Find where the given text appears and provide that cell's center as [X, Y] coordinate. 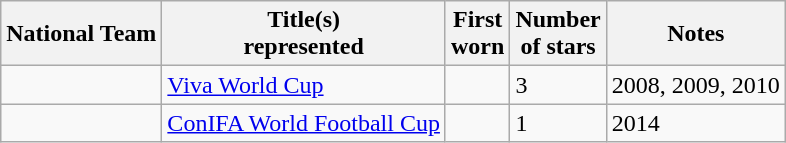
2014 [696, 123]
National Team [82, 34]
ConIFA World Football Cup [304, 123]
Title(s)represented [304, 34]
1 [558, 123]
Viva World Cup [304, 85]
2008, 2009, 2010 [696, 85]
Notes [696, 34]
3 [558, 85]
Firstworn [477, 34]
Numberof stars [558, 34]
